Return the [x, y] coordinate for the center point of the cell that contains the specified text.  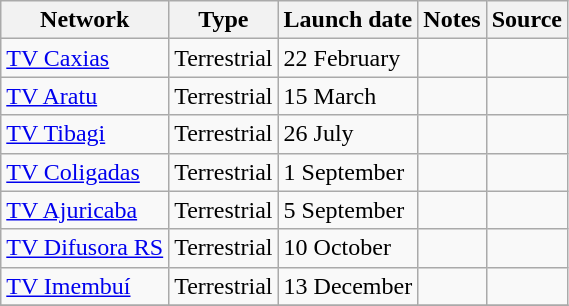
TV Imembuí [85, 286]
13 December [348, 286]
TV Aratu [85, 96]
TV Difusora RS [85, 248]
22 February [348, 58]
26 July [348, 134]
10 October [348, 248]
TV Ajuricaba [85, 210]
TV Caxias [85, 58]
1 September [348, 172]
TV Coligadas [85, 172]
Launch date [348, 20]
Network [85, 20]
5 September [348, 210]
Type [224, 20]
15 March [348, 96]
Source [526, 20]
TV Tibagi [85, 134]
Notes [452, 20]
